Provide the [x, y] coordinate of the cell's center where the given text is located.  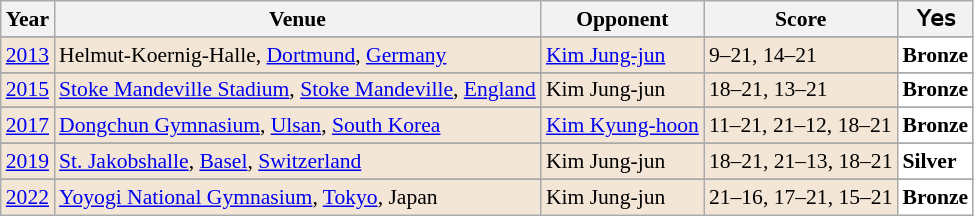
11–21, 21–12, 18–21 [801, 126]
18–21, 21–13, 18–21 [801, 162]
Venue [298, 19]
Score [801, 19]
Silver [935, 162]
St. Jakobshalle, Basel, Switzerland [298, 162]
Year [28, 19]
𝖸𝖾𝗌 [935, 19]
Opponent [622, 19]
9–21, 14–21 [801, 55]
Helmut-Koernig-Halle, Dortmund, Germany [298, 55]
2015 [28, 90]
Kim Kyung-hoon [622, 126]
Stoke Mandeville Stadium, Stoke Mandeville, England [298, 90]
Yoyogi National Gymnasium, Tokyo, Japan [298, 197]
2022 [28, 197]
Dongchun Gymnasium, Ulsan, South Korea [298, 126]
21–16, 17–21, 15–21 [801, 197]
18–21, 13–21 [801, 90]
2017 [28, 126]
2013 [28, 55]
2019 [28, 162]
